Scan for the cell matching the given text and deliver its (x, y) coordinate at center. 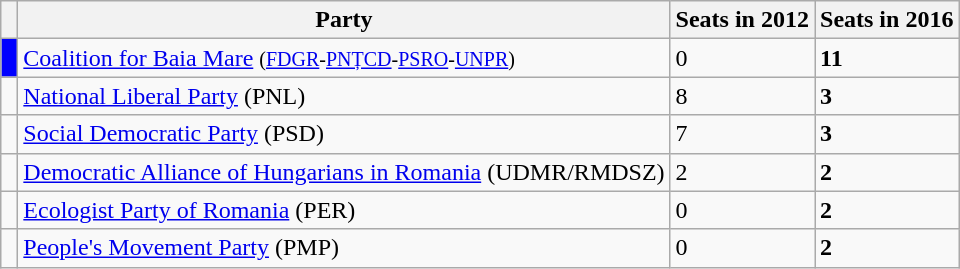
Coalition for Baia Mare (FDGR-PNȚCD-PSRO-UNPR) (344, 58)
11 (886, 58)
Seats in 2016 (886, 20)
People's Movement Party (PMP) (344, 248)
7 (742, 134)
Seats in 2012 (742, 20)
Ecologist Party of Romania (PER) (344, 210)
National Liberal Party (PNL) (344, 96)
8 (742, 96)
Party (344, 20)
Democratic Alliance of Hungarians in Romania (UDMR/RMDSZ) (344, 172)
Social Democratic Party (PSD) (344, 134)
